Return the (x, y) coordinate for the center point of the cell that contains the specified text.  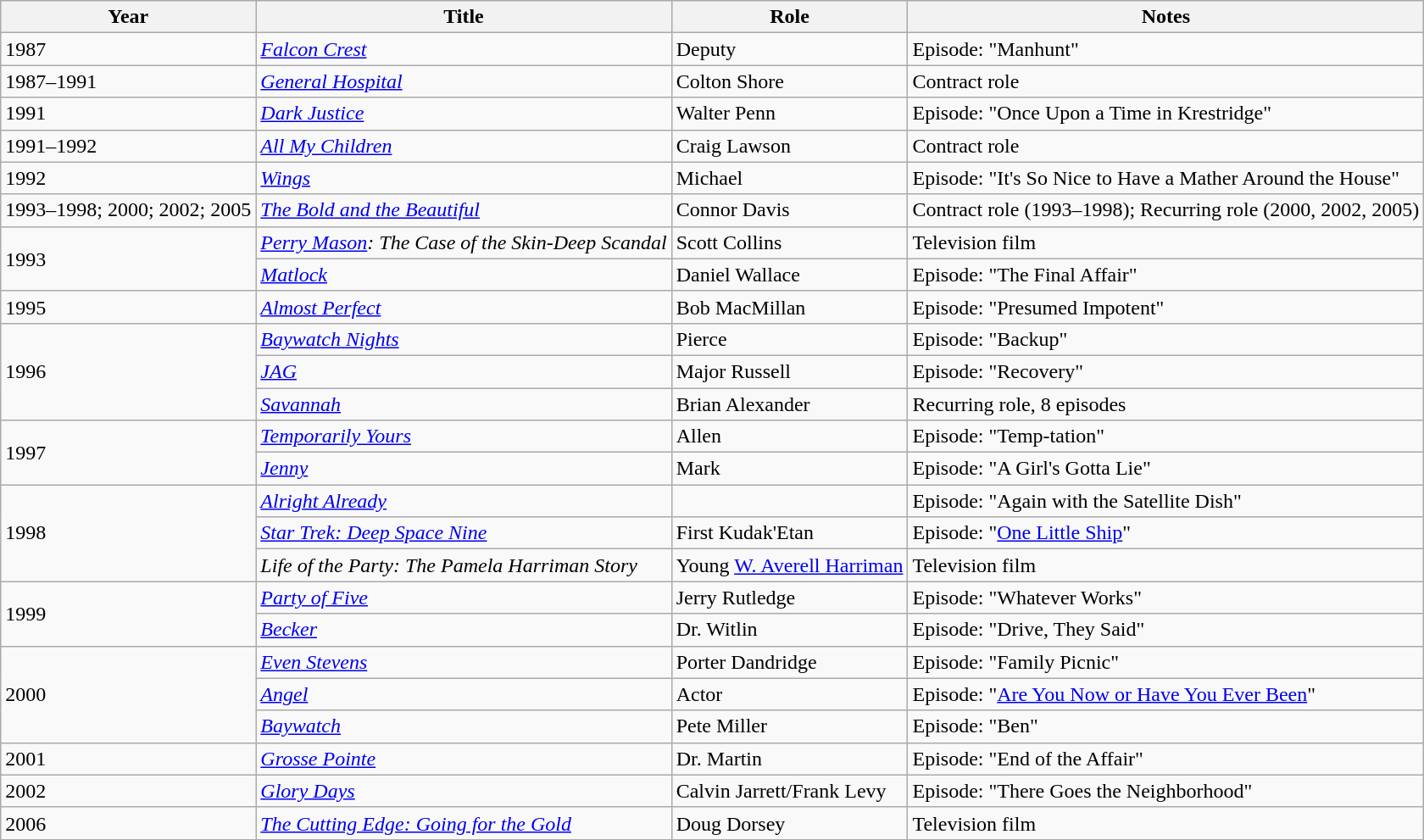
1991 (129, 114)
Episode: "It's So Nice to Have a Mather Around the House" (1166, 178)
Episode: "Whatever Works" (1166, 598)
General Hospital (464, 81)
Temporarily Yours (464, 437)
Actor (790, 694)
1987–1991 (129, 81)
Episode: "Drive, They Said" (1166, 630)
Episode: "A Girl's Gotta Lie" (1166, 469)
Baywatch Nights (464, 339)
Perry Mason: The Case of the Skin-Deep Scandal (464, 242)
The Bold and the Beautiful (464, 210)
Star Trek: Deep Space Nine (464, 533)
1997 (129, 453)
Episode: "Ben" (1166, 726)
Alright Already (464, 501)
1991–1992 (129, 146)
Craig Lawson (790, 146)
Connor Davis (790, 210)
Deputy (790, 49)
The Cutting Edge: Going for the Gold (464, 823)
Daniel Wallace (790, 275)
Episode: "The Final Affair" (1166, 275)
Dr. Witlin (790, 630)
Episode: "Family Picnic" (1166, 662)
Even Stevens (464, 662)
Episode: "Backup" (1166, 339)
1998 (129, 533)
Major Russell (790, 371)
First Kudak'Etan (790, 533)
Episode: "Temp-tation" (1166, 437)
Life of the Party: The Pamela Harriman Story (464, 565)
Wings (464, 178)
1987 (129, 49)
1996 (129, 371)
2000 (129, 694)
JAG (464, 371)
Contract role (1993–1998); Recurring role (2000, 2002, 2005) (1166, 210)
Walter Penn (790, 114)
Notes (1166, 17)
Scott Collins (790, 242)
All My Children (464, 146)
Dark Justice (464, 114)
Becker (464, 630)
Episode: "Recovery" (1166, 371)
Colton Shore (790, 81)
Title (464, 17)
Angel (464, 694)
1995 (129, 307)
Episode: "One Little Ship" (1166, 533)
Almost Perfect (464, 307)
Bob MacMillan (790, 307)
Brian Alexander (790, 404)
Doug Dorsey (790, 823)
Porter Dandridge (790, 662)
Michael (790, 178)
Role (790, 17)
Episode: "There Goes the Neighborhood" (1166, 791)
Grosse Pointe (464, 759)
Episode: "End of the Affair" (1166, 759)
2006 (129, 823)
Glory Days (464, 791)
Savannah (464, 404)
Party of Five (464, 598)
Allen (790, 437)
Episode: "Presumed Impotent" (1166, 307)
Jenny (464, 469)
Recurring role, 8 episodes (1166, 404)
1999 (129, 614)
Jerry Rutledge (790, 598)
Dr. Martin (790, 759)
Pete Miller (790, 726)
Young W. Averell Harriman (790, 565)
Year (129, 17)
Episode: "Again with the Satellite Dish" (1166, 501)
1993 (129, 259)
1993–1998; 2000; 2002; 2005 (129, 210)
1992 (129, 178)
Baywatch (464, 726)
Pierce (790, 339)
Falcon Crest (464, 49)
Episode: "Manhunt" (1166, 49)
Episode: "Once Upon a Time in Krestridge" (1166, 114)
Episode: "Are You Now or Have You Ever Been" (1166, 694)
2002 (129, 791)
2001 (129, 759)
Calvin Jarrett/Frank Levy (790, 791)
Matlock (464, 275)
Mark (790, 469)
